Return the [X, Y] coordinate for the center point of the cell that contains the specified text.  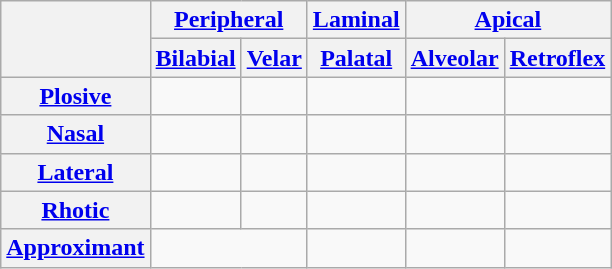
Lateral [76, 172]
Peripheral [228, 20]
Plosive [76, 96]
Velar [274, 58]
Retroflex [558, 58]
Alveolar [454, 58]
Rhotic [76, 210]
Laminal [356, 20]
Bilabial [196, 58]
Approximant [76, 248]
Apical [508, 20]
Palatal [356, 58]
Nasal [76, 134]
